Capture the cell that displays the provided text and extract its (X, Y) central coordinate. 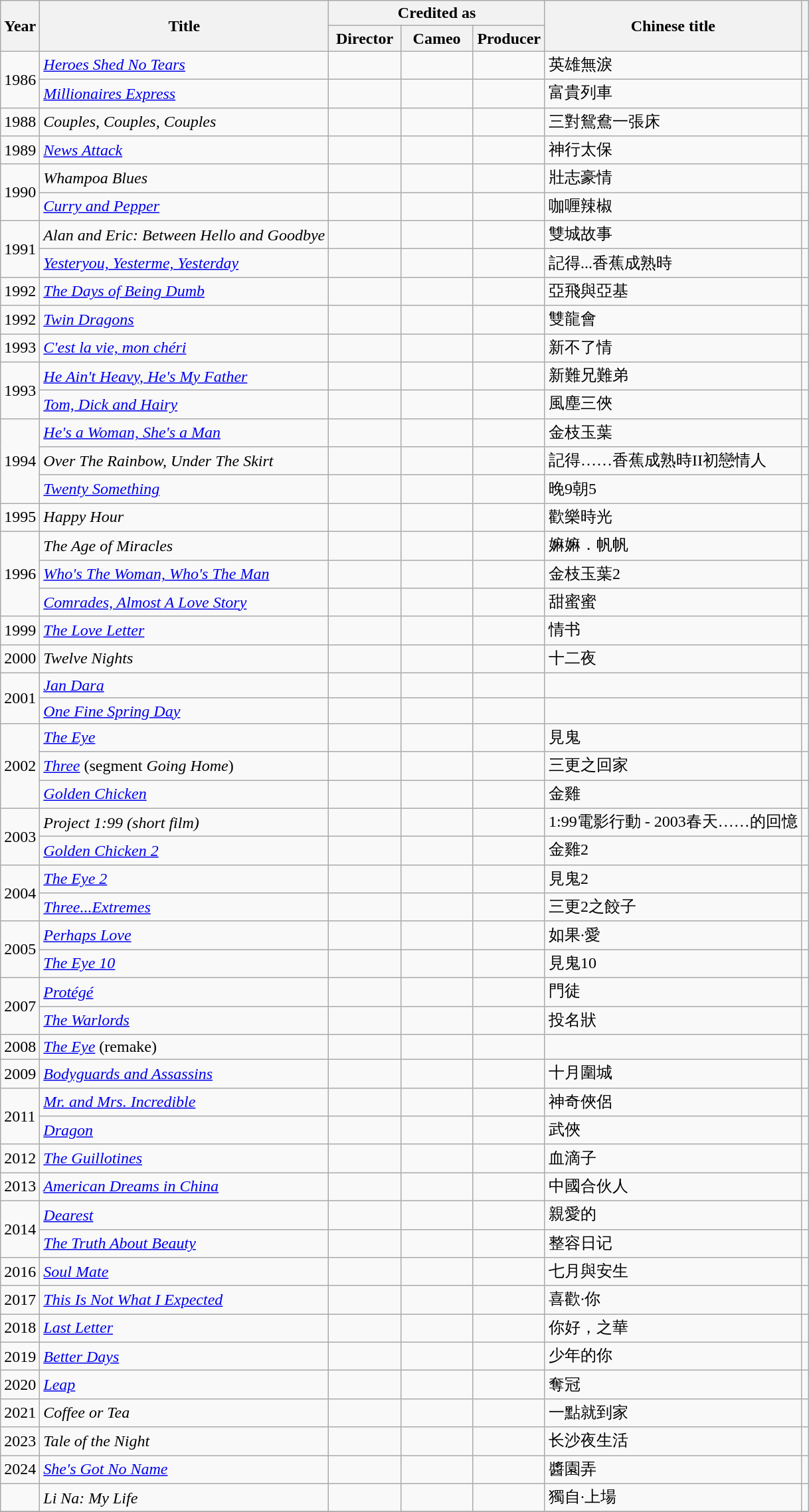
英雄無淚 (673, 65)
1986 (20, 80)
2007 (20, 1005)
Curry and Pepper (185, 207)
1989 (20, 150)
She's Got No Name (185, 1470)
咖喱辣椒 (673, 207)
整容日记 (673, 1243)
News Attack (185, 150)
Twenty Something (185, 489)
Leap (185, 1385)
2016 (20, 1272)
Comrades, Almost A Love Story (185, 603)
This Is Not What I Expected (185, 1300)
三對鴛鴦一張床 (673, 122)
The Eye (remake) (185, 1047)
Credited as (437, 13)
2009 (20, 1074)
金雞2 (673, 851)
Heroes Shed No Tears (185, 65)
神奇俠侶 (673, 1102)
1990 (20, 193)
七月與安生 (673, 1272)
中國合伙人 (673, 1187)
三更2之餃子 (673, 907)
Happy Hour (185, 518)
Soul Mate (185, 1272)
American Dreams in China (185, 1187)
投名狀 (673, 1020)
Couples, Couples, Couples (185, 122)
十月圍城 (673, 1074)
Producer (509, 39)
金枝玉葉 (673, 433)
2005 (20, 950)
One Fine Spring Day (185, 711)
2021 (20, 1413)
1:99電影行動 - 2003春天……的回憶 (673, 822)
Year (20, 26)
2014 (20, 1228)
2013 (20, 1187)
少年的你 (673, 1356)
親愛的 (673, 1215)
2002 (20, 766)
Alan and Eric: Between Hello and Goodbye (185, 235)
2019 (20, 1356)
Tom, Dick and Hairy (185, 405)
2023 (20, 1441)
2001 (20, 698)
2020 (20, 1385)
The Truth About Beauty (185, 1243)
1988 (20, 122)
記得...香蕉成熟時 (673, 263)
你好，之華 (673, 1328)
The Warlords (185, 1020)
2008 (20, 1047)
Dragon (185, 1130)
1991 (20, 248)
The Days of Being Dumb (185, 291)
Last Letter (185, 1328)
Bodyguards and Assassins (185, 1074)
2003 (20, 837)
Coffee or Tea (185, 1413)
血滴子 (673, 1158)
The Guillotines (185, 1158)
Mr. and Mrs. Incredible (185, 1102)
Over The Rainbow, Under The Skirt (185, 461)
2017 (20, 1300)
长沙夜生活 (673, 1441)
He Ain't Heavy, He's My Father (185, 376)
十二夜 (673, 659)
Tale of the Night (185, 1441)
1994 (20, 461)
一點就到家 (673, 1413)
Dearest (185, 1215)
新不了情 (673, 348)
富貴列車 (673, 93)
Twin Dragons (185, 320)
Whampoa Blues (185, 178)
The Love Letter (185, 631)
1996 (20, 574)
奪冠 (673, 1385)
2004 (20, 892)
The Age of Miracles (185, 546)
Golden Chicken (185, 794)
醬園弄 (673, 1470)
Perhaps Love (185, 935)
風塵三俠 (673, 405)
如果·愛 (673, 935)
The Eye 2 (185, 879)
2012 (20, 1158)
見鬼 (673, 737)
武俠 (673, 1130)
Who's The Woman, Who's The Man (185, 574)
Jan Dara (185, 685)
2024 (20, 1470)
Director (365, 39)
Protégé (185, 992)
金枝玉葉2 (673, 574)
雙城故事 (673, 235)
金雞 (673, 794)
雙龍會 (673, 320)
The Eye 10 (185, 964)
門徒 (673, 992)
壯志豪情 (673, 178)
甜蜜蜜 (673, 603)
獨自·上場 (673, 1498)
Three...Extremes (185, 907)
C'est la vie, mon chéri (185, 348)
The Eye (185, 737)
亞飛與亞基 (673, 291)
喜歡·你 (673, 1300)
2000 (20, 659)
Better Days (185, 1356)
2011 (20, 1116)
晚9朝5 (673, 489)
Yesteryou, Yesterme, Yesterday (185, 263)
Golden Chicken 2 (185, 851)
He's a Woman, She's a Man (185, 433)
見鬼10 (673, 964)
Three (segment Going Home) (185, 766)
Chinese title (673, 26)
情书 (673, 631)
新難兄難弟 (673, 376)
1999 (20, 631)
1995 (20, 518)
歡樂時光 (673, 518)
2018 (20, 1328)
Cameo (437, 39)
嫲嫲．帆帆 (673, 546)
Li Na: My Life (185, 1498)
三更之回家 (673, 766)
Project 1:99 (short film) (185, 822)
Twelve Nights (185, 659)
見鬼2 (673, 879)
Millionaires Express (185, 93)
神行太保 (673, 150)
記得……香蕉成熟時II初戀情人 (673, 461)
Title (185, 26)
